Return the (x, y) coordinate for the center point of the cell that contains the specified text.  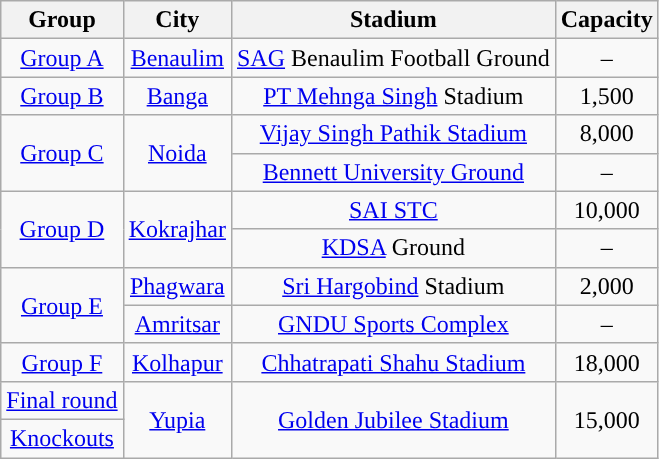
Noida (177, 153)
Kolhapur (177, 362)
GNDU Sports Complex (393, 324)
SAI STC (393, 210)
2,000 (606, 286)
Vijay Singh Pathik Stadium (393, 134)
18,000 (606, 362)
City (177, 20)
Capacity (606, 20)
Group F (62, 362)
KDSA Ground (393, 248)
Bennett University Ground (393, 172)
Final round (62, 400)
Yupia (177, 419)
Benaulim (177, 58)
Amritsar (177, 324)
15,000 (606, 419)
10,000 (606, 210)
PT Mehnga Singh Stadium (393, 96)
Kokrajhar (177, 229)
Knockouts (62, 438)
Group C (62, 153)
Group (62, 20)
Banga (177, 96)
1,500 (606, 96)
SAG Benaulim Football Ground (393, 58)
Stadium (393, 20)
Group E (62, 305)
8,000 (606, 134)
Chhatrapati Shahu Stadium (393, 362)
Sri Hargobind Stadium (393, 286)
Group A (62, 58)
Phagwara (177, 286)
Group D (62, 229)
Golden Jubilee Stadium (393, 419)
Group B (62, 96)
